Locate the cell with the specified text and output its (X, Y) center coordinate. 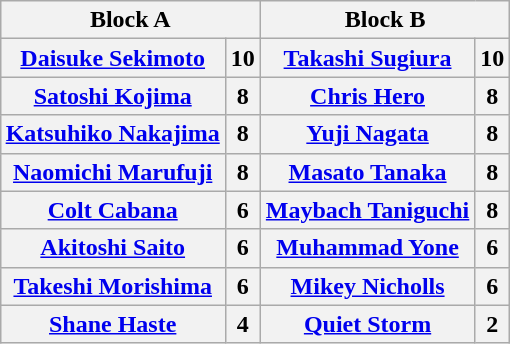
Colt Cabana (112, 210)
Muhammad Yone (367, 248)
Quiet Storm (367, 324)
Yuji Nagata (367, 134)
Daisuke Sekimoto (112, 58)
4 (242, 324)
Takashi Sugiura (367, 58)
2 (492, 324)
Mikey Nicholls (367, 286)
Chris Hero (367, 96)
Takeshi Morishima (112, 286)
Shane Haste (112, 324)
Akitoshi Saito (112, 248)
Block B (385, 20)
Masato Tanaka (367, 172)
Naomichi Marufuji (112, 172)
Block A (130, 20)
Katsuhiko Nakajima (112, 134)
Satoshi Kojima (112, 96)
Maybach Taniguchi (367, 210)
